Find where the given text appears and provide that cell's center as (X, Y) coordinate. 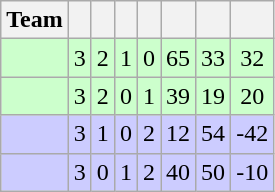
Team (35, 20)
39 (178, 96)
65 (178, 58)
54 (214, 134)
33 (214, 58)
50 (214, 172)
19 (214, 96)
20 (252, 96)
-42 (252, 134)
32 (252, 58)
12 (178, 134)
40 (178, 172)
-10 (252, 172)
